Identify which cell holds the provided text, then report its [x, y] central coordinate. 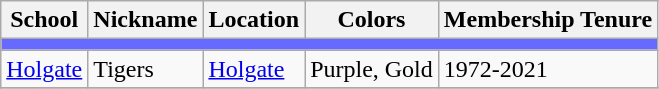
Location [254, 20]
Nickname [146, 20]
Membership Tenure [548, 20]
1972-2021 [548, 69]
Purple, Gold [372, 69]
School [44, 20]
Colors [372, 20]
Tigers [146, 69]
